Search for the cell housing the specified text and yield its (X, Y) center coordinate. 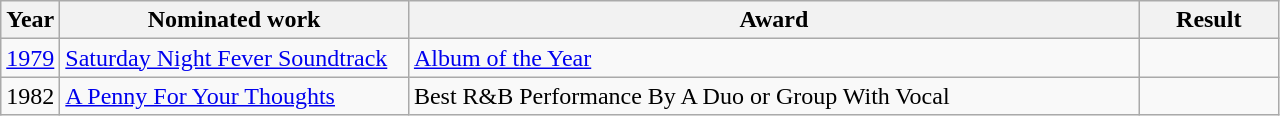
1979 (30, 58)
Year (30, 20)
1982 (30, 96)
A Penny For Your Thoughts (234, 96)
Best R&B Performance By A Duo or Group With Vocal (774, 96)
Saturday Night Fever Soundtrack (234, 58)
Nominated work (234, 20)
Album of the Year (774, 58)
Result (1208, 20)
Award (774, 20)
